Provide the (x, y) coordinate of the cell's center where the given text is located.  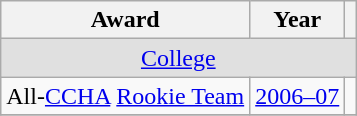
College (178, 58)
2006–07 (298, 96)
Year (298, 20)
All-CCHA Rookie Team (126, 96)
Award (126, 20)
